Pinpoint the cell where the given text exists, returning its [x, y] midpoint coordinate. 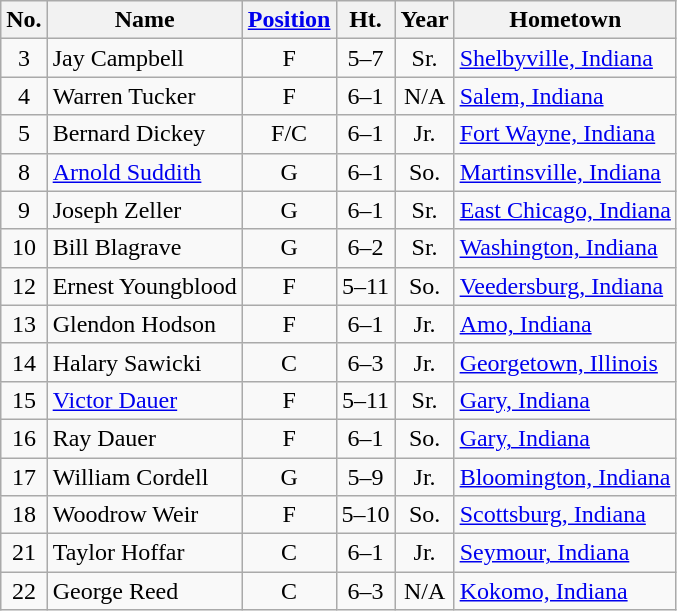
Ernest Youngblood [144, 286]
5–10 [366, 515]
12 [24, 286]
Ht. [366, 20]
Year [424, 20]
Georgetown, Illinois [565, 362]
Joseph Zeller [144, 210]
4 [24, 96]
Shelbyville, Indiana [565, 58]
Salem, Indiana [565, 96]
5–7 [366, 58]
18 [24, 515]
Woodrow Weir [144, 515]
6–2 [366, 248]
Victor Dauer [144, 400]
16 [24, 438]
8 [24, 172]
Bill Blagrave [144, 248]
14 [24, 362]
15 [24, 400]
Washington, Indiana [565, 248]
Halary Sawicki [144, 362]
13 [24, 324]
Amo, Indiana [565, 324]
No. [24, 20]
9 [24, 210]
21 [24, 553]
10 [24, 248]
Taylor Hoffar [144, 553]
Hometown [565, 20]
Jay Campbell [144, 58]
Arnold Suddith [144, 172]
Bernard Dickey [144, 134]
F/C [289, 134]
Fort Wayne, Indiana [565, 134]
Position [289, 20]
Ray Dauer [144, 438]
5–9 [366, 477]
East Chicago, Indiana [565, 210]
Scottsburg, Indiana [565, 515]
Bloomington, Indiana [565, 477]
22 [24, 591]
Seymour, Indiana [565, 553]
Martinsville, Indiana [565, 172]
17 [24, 477]
Glendon Hodson [144, 324]
5 [24, 134]
George Reed [144, 591]
Warren Tucker [144, 96]
Veedersburg, Indiana [565, 286]
3 [24, 58]
Name [144, 20]
William Cordell [144, 477]
Kokomo, Indiana [565, 591]
